Search for the cell housing the specified text and yield its (x, y) center coordinate. 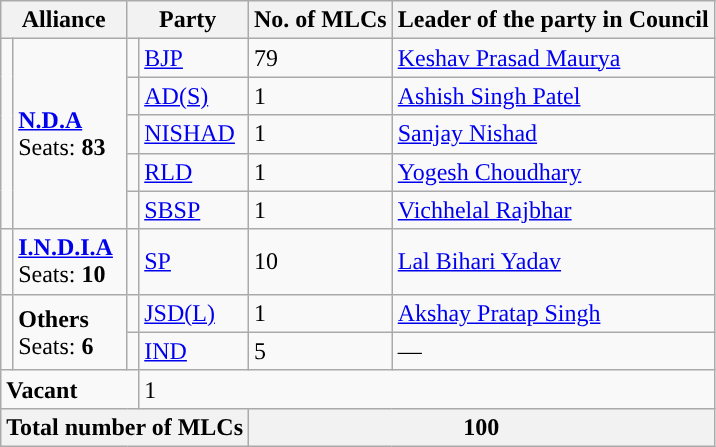
BJP (194, 58)
Keshav Prasad Maurya (553, 58)
Akshay Pratap Singh (553, 313)
Sanjay Nishad (553, 134)
NISHAD (194, 134)
No. of MLCs (321, 20)
— (553, 351)
Vacant (70, 389)
Lal Bihari Yadav (553, 262)
IND (194, 351)
Alliance (64, 20)
100 (482, 427)
Yogesh Choudhary (553, 172)
SBSP (194, 210)
Vichhelal Rajbhar (553, 210)
AD(S) (194, 96)
Party (188, 20)
JSD(L) (194, 313)
Total number of MLCs (125, 427)
N.D.ASeats: 83 (70, 134)
Leader of the party in Council (553, 20)
OthersSeats: 6 (70, 332)
I.N.D.I.ASeats: 10 (70, 262)
79 (321, 58)
5 (321, 351)
RLD (194, 172)
Ashish Singh Patel (553, 96)
10 (321, 262)
SP (194, 262)
